Return (x, y) of the center of cell containing provided text 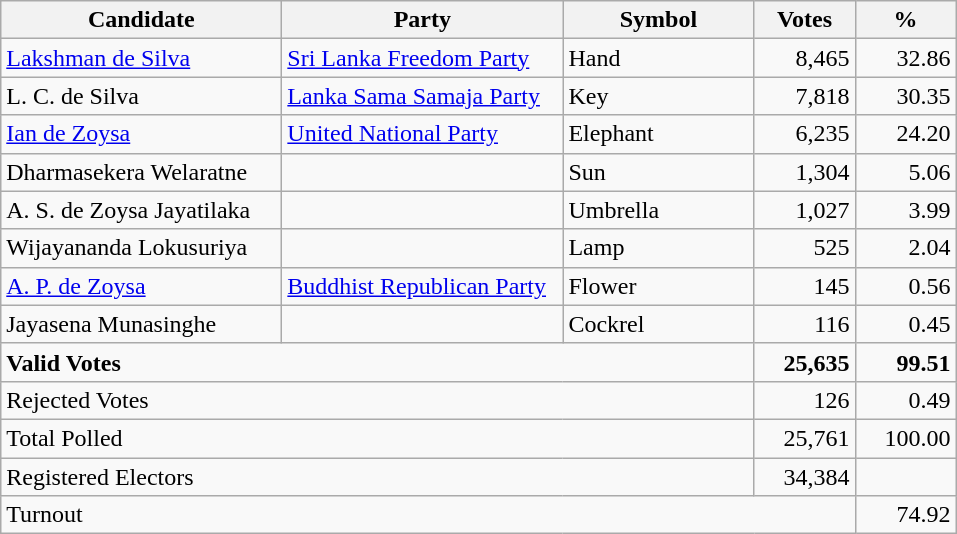
Turnout (428, 515)
Lanka Sama Samaja Party (422, 96)
Key (658, 96)
0.56 (906, 286)
Elephant (658, 134)
Lakshman de Silva (142, 58)
Total Polled (378, 438)
Candidate (142, 20)
A. P. de Zoysa (142, 286)
1,027 (804, 210)
Buddhist Republican Party (422, 286)
Flower (658, 286)
3.99 (906, 210)
Sun (658, 172)
24.20 (906, 134)
25,761 (804, 438)
126 (804, 400)
Party (422, 20)
145 (804, 286)
99.51 (906, 362)
Sri Lanka Freedom Party (422, 58)
5.06 (906, 172)
Dharmasekera Welaratne (142, 172)
74.92 (906, 515)
32.86 (906, 58)
7,818 (804, 96)
1,304 (804, 172)
0.45 (906, 324)
L. C. de Silva (142, 96)
34,384 (804, 477)
Lamp (658, 248)
30.35 (906, 96)
Cockrel (658, 324)
6,235 (804, 134)
525 (804, 248)
0.49 (906, 400)
Votes (804, 20)
116 (804, 324)
Hand (658, 58)
2.04 (906, 248)
A. S. de Zoysa Jayatilaka (142, 210)
Valid Votes (378, 362)
Ian de Zoysa (142, 134)
Symbol (658, 20)
8,465 (804, 58)
Rejected Votes (378, 400)
Wijayananda Lokusuriya (142, 248)
Umbrella (658, 210)
100.00 (906, 438)
Registered Electors (378, 477)
% (906, 20)
United National Party (422, 134)
Jayasena Munasinghe (142, 324)
25,635 (804, 362)
